Search for the cell housing the specified text and yield its (x, y) center coordinate. 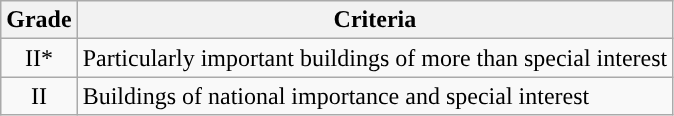
Grade (39, 20)
II (39, 96)
Particularly important buildings of more than special interest (375, 58)
II* (39, 58)
Buildings of national importance and special interest (375, 96)
Criteria (375, 20)
